Output the (x, y) coordinate of the center of the cell containing the given text.  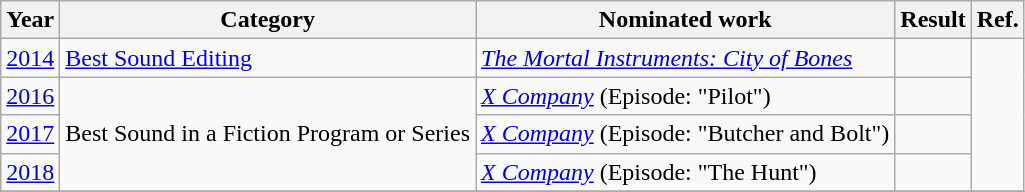
The Mortal Instruments: City of Bones (686, 58)
Category (268, 20)
Best Sound in a Fiction Program or Series (268, 134)
Best Sound Editing (268, 58)
X Company (Episode: "Butcher and Bolt") (686, 134)
2018 (30, 172)
2017 (30, 134)
2016 (30, 96)
Year (30, 20)
X Company (Episode: "Pilot") (686, 96)
2014 (30, 58)
Nominated work (686, 20)
Ref. (998, 20)
X Company (Episode: "The Hunt") (686, 172)
Result (933, 20)
